Capture the cell that displays the provided text and extract its [x, y] central coordinate. 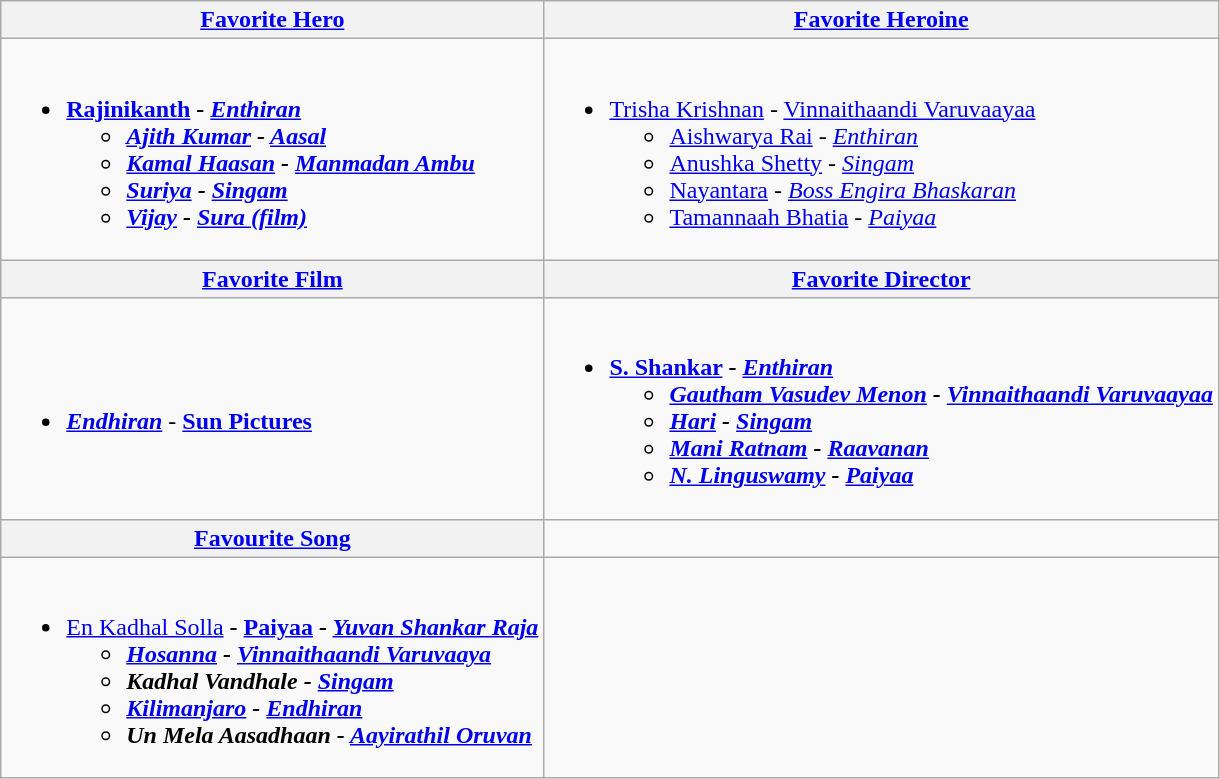
Favorite Film [272, 279]
Favorite Hero [272, 20]
Rajinikanth - EnthiranAjith Kumar - AasalKamal Haasan - Manmadan AmbuSuriya - SingamVijay - Sura (film) [272, 150]
Favourite Song [272, 538]
Trisha Krishnan - Vinnaithaandi VaruvaayaaAishwarya Rai - EnthiranAnushka Shetty - SingamNayantara - Boss Engira BhaskaranTamannaah Bhatia - Paiyaa [882, 150]
Endhiran - Sun Pictures [272, 408]
Favorite Heroine [882, 20]
S. Shankar - EnthiranGautham Vasudev Menon - Vinnaithaandi VaruvaayaaHari - SingamMani Ratnam - RaavananN. Linguswamy - Paiyaa [882, 408]
Favorite Director [882, 279]
